Provide the [X, Y] coordinate of the cell's center where the given text is located.  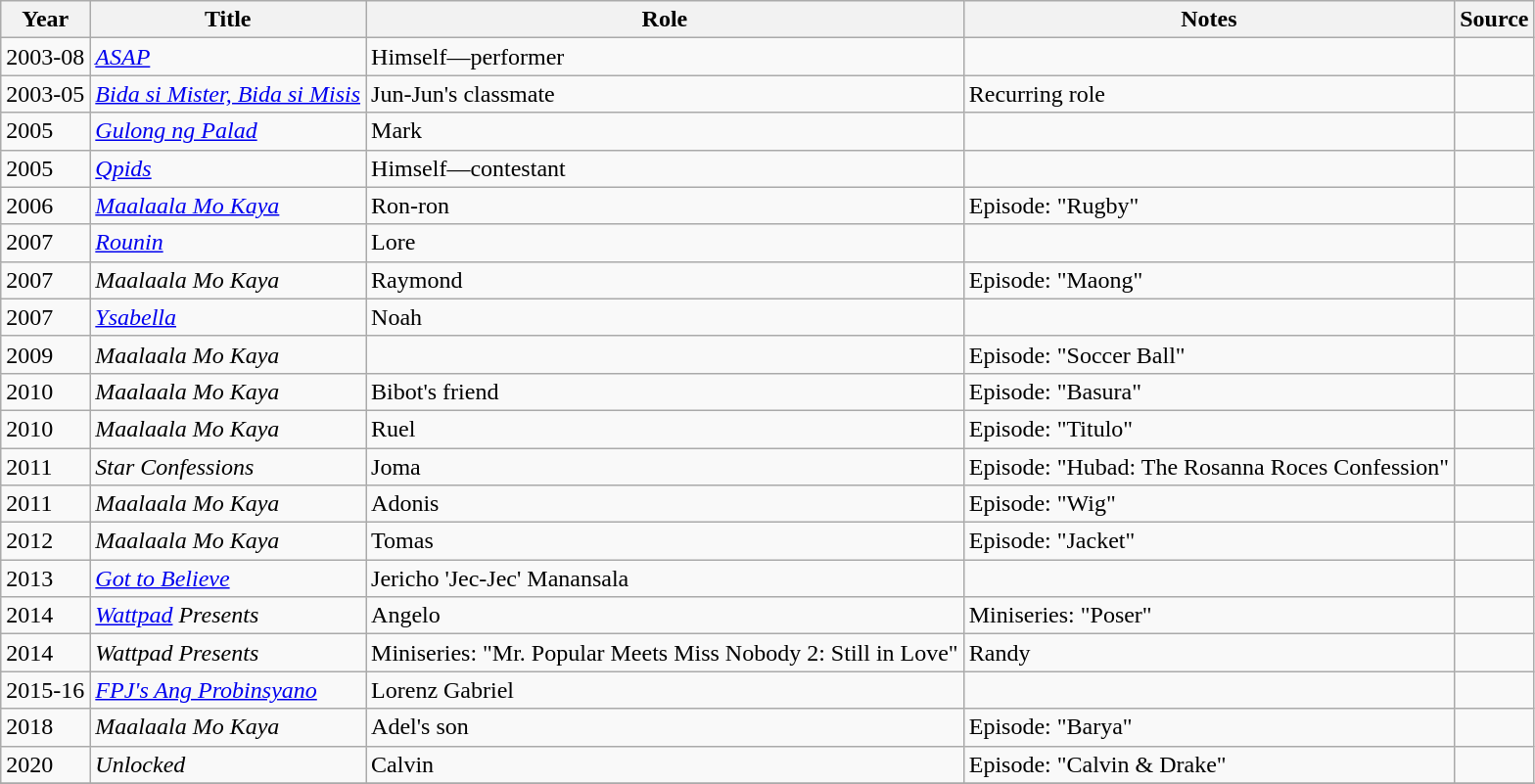
Jericho 'Jec-Jec' Manansala [666, 578]
Himself—performer [666, 57]
Episode: "Jacket" [1208, 541]
Episode: "Wig" [1208, 504]
Lore [666, 243]
Recurring role [1208, 94]
Notes [1208, 20]
Bibot's friend [666, 392]
Noah [666, 317]
Unlocked [228, 764]
Episode: "Rugby" [1208, 206]
Adonis [666, 504]
Angelo [666, 616]
Year [45, 20]
Miniseries: "Poser" [1208, 616]
Himself—contestant [666, 168]
Episode: "Basura" [1208, 392]
Source [1494, 20]
2003-05 [45, 94]
2018 [45, 727]
Lorenz Gabriel [666, 690]
FPJ's Ang Probinsyano [228, 690]
Episode: "Calvin & Drake" [1208, 764]
Episode: "Hubad: The Rosanna Roces Confession" [1208, 467]
Episode: "Titulo" [1208, 429]
Ron-ron [666, 206]
Raymond [666, 280]
Miniseries: "Mr. Popular Meets Miss Nobody 2: Still in Love" [666, 653]
2003-08 [45, 57]
2015-16 [45, 690]
Tomas [666, 541]
Episode: "Barya" [1208, 727]
Got to Believe [228, 578]
Bida si Mister, Bida si Misis [228, 94]
Rounin [228, 243]
Joma [666, 467]
Ruel [666, 429]
2009 [45, 354]
Gulong ng Palad [228, 131]
2013 [45, 578]
ASAP [228, 57]
Jun-Jun's classmate [666, 94]
Episode: "Maong" [1208, 280]
Star Confessions [228, 467]
Calvin [666, 764]
Ysabella [228, 317]
Episode: "Soccer Ball" [1208, 354]
Mark [666, 131]
2006 [45, 206]
Adel's son [666, 727]
Role [666, 20]
Title [228, 20]
2012 [45, 541]
2020 [45, 764]
Randy [1208, 653]
Qpids [228, 168]
